Pinpoint the cell where the given text exists, returning its [X, Y] midpoint coordinate. 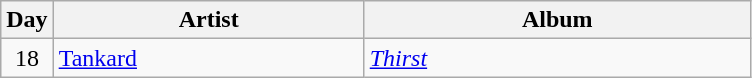
Thirst [557, 58]
Album [557, 20]
Tankard [208, 58]
18 [27, 58]
Day [27, 20]
Artist [208, 20]
